Extract the (x, y) coordinate from the center of the cell holding the provided text.  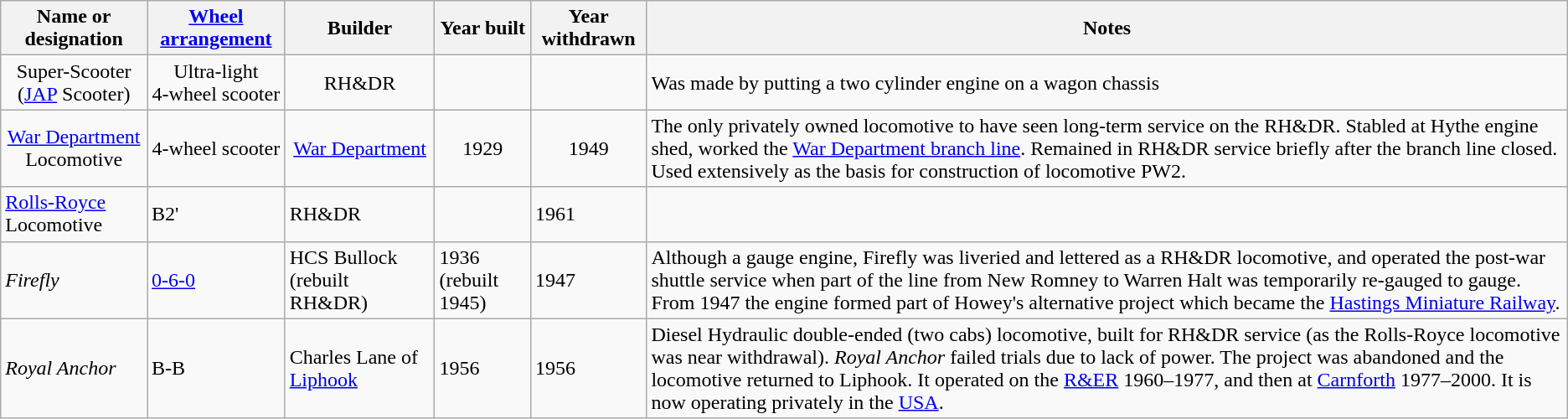
4-wheel scooter (216, 148)
Notes (1107, 28)
Wheel arrangement (216, 28)
Rolls-Royce Locomotive (74, 215)
Was made by putting a two cylinder engine on a wagon chassis (1107, 82)
War Department (360, 148)
Ultra-light4-wheel scooter (216, 82)
Year withdrawn (589, 28)
Charles Lane of Liphook (360, 369)
1949 (589, 148)
B-B (216, 369)
Name or designation (74, 28)
Year built (482, 28)
Builder (360, 28)
Royal Anchor (74, 369)
Firefly (74, 280)
1929 (482, 148)
B2' (216, 215)
War Department Locomotive (74, 148)
0-6-0 (216, 280)
1947 (589, 280)
Super-Scooter (JAP Scooter) (74, 82)
1961 (589, 215)
1936 (rebuilt 1945) (482, 280)
HCS Bullock (rebuilt RH&DR) (360, 280)
